Detect which cell encompasses the target text, then output its (x, y) center coordinate. 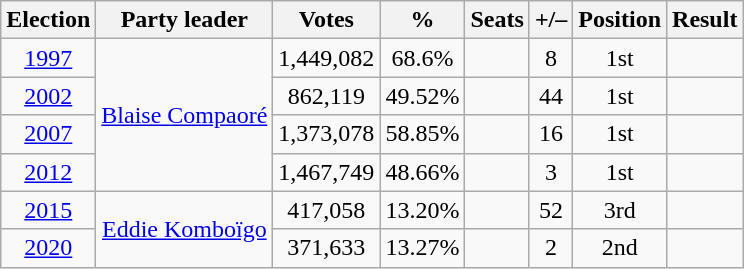
52 (550, 210)
44 (550, 96)
3 (550, 172)
2007 (48, 134)
48.66% (422, 172)
13.27% (422, 248)
2 (550, 248)
2002 (48, 96)
8 (550, 58)
862,119 (326, 96)
49.52% (422, 96)
371,633 (326, 248)
13.20% (422, 210)
16 (550, 134)
Votes (326, 20)
Party leader (184, 20)
58.85% (422, 134)
3rd (620, 210)
1,467,749 (326, 172)
2015 (48, 210)
Blaise Compaoré (184, 115)
Result (705, 20)
1,373,078 (326, 134)
1,449,082 (326, 58)
+/– (550, 20)
417,058 (326, 210)
Position (620, 20)
Eddie Komboïgo (184, 229)
2012 (48, 172)
2nd (620, 248)
2020 (48, 248)
Election (48, 20)
Seats (497, 20)
68.6% (422, 58)
% (422, 20)
1997 (48, 58)
